Search for the cell housing the specified text and yield its [X, Y] center coordinate. 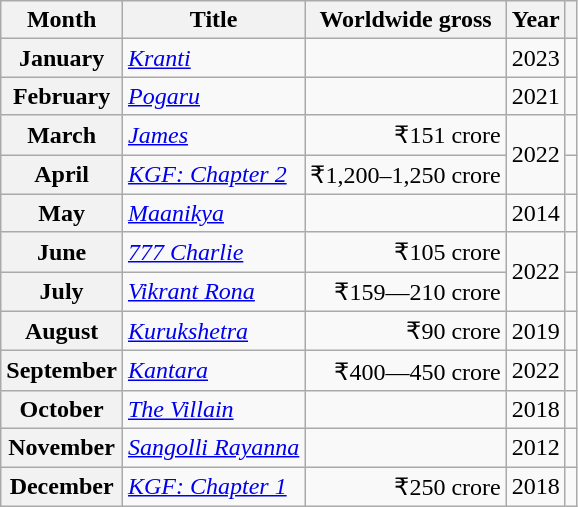
₹250 crore [406, 486]
₹90 crore [406, 331]
February [62, 96]
Kranti [213, 58]
2021 [536, 96]
2014 [536, 213]
Maanikya [213, 213]
2012 [536, 447]
May [62, 213]
October [62, 409]
₹151 crore [406, 135]
July [62, 292]
Sangolli Rayanna [213, 447]
December [62, 486]
KGF: Chapter 1 [213, 486]
₹105 crore [406, 252]
James [213, 135]
777 Charlie [213, 252]
Month [62, 20]
November [62, 447]
April [62, 174]
KGF: Chapter 2 [213, 174]
₹159—210 crore [406, 292]
₹400—450 crore [406, 371]
September [62, 371]
Title [213, 20]
2023 [536, 58]
Pogaru [213, 96]
₹1,200–1,250 crore [406, 174]
August [62, 331]
Year [536, 20]
January [62, 58]
2019 [536, 331]
Kurukshetra [213, 331]
June [62, 252]
Worldwide gross [406, 20]
March [62, 135]
Vikrant Rona [213, 292]
Kantara [213, 371]
The Villain [213, 409]
